Output the (x, y) coordinate of the center of the cell containing the given text.  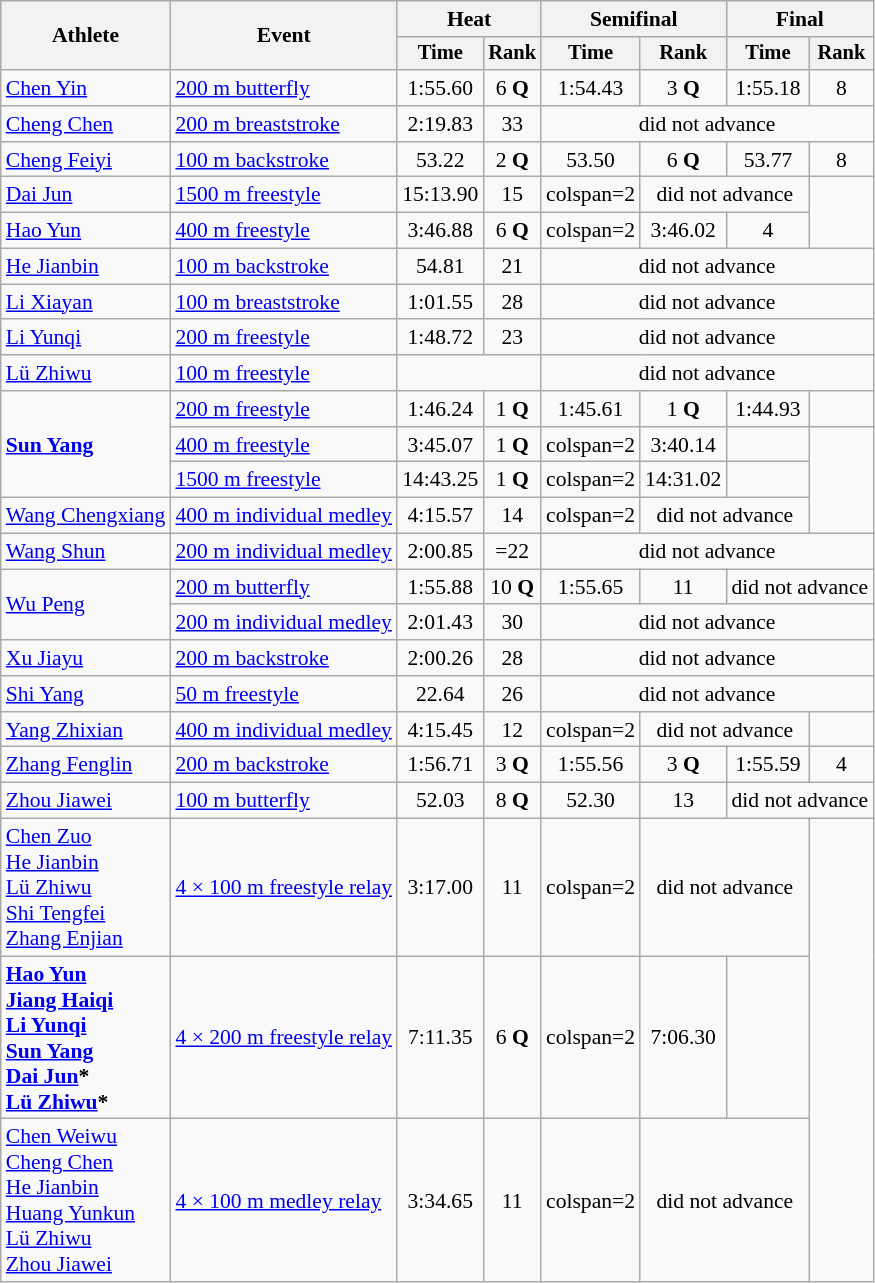
14:31.02 (683, 480)
1:45.61 (590, 409)
Xu Jiayu (86, 658)
100 m butterfly (284, 801)
1:55.65 (590, 587)
Athlete (86, 36)
Li Xiayan (86, 302)
Event (284, 36)
53.50 (590, 160)
4 × 200 m freestyle relay (284, 1038)
8 Q (512, 801)
2 Q (512, 160)
52.03 (440, 801)
200 m breaststroke (284, 124)
15:13.90 (440, 195)
Cheng Feiyi (86, 160)
3:45.07 (440, 445)
30 (512, 623)
3:34.65 (440, 1200)
100 m breaststroke (284, 302)
2:00.26 (440, 658)
3:46.88 (440, 231)
Wang Chengxiang (86, 516)
1:46.24 (440, 409)
Wang Shun (86, 552)
7:11.35 (440, 1038)
Yang Zhixian (86, 730)
54.81 (440, 267)
1:54.43 (590, 88)
2:00.85 (440, 552)
13 (683, 801)
Chen Yin (86, 88)
2:01.43 (440, 623)
Chen WeiwuCheng ChenHe JianbinHuang YunkunLü ZhiwuZhou Jiawei (86, 1200)
1:55.18 (768, 88)
1:48.72 (440, 338)
Sun Yang (86, 444)
Dai Jun (86, 195)
33 (512, 124)
Li Yunqi (86, 338)
12 (512, 730)
Wu Peng (86, 604)
3:17.00 (440, 888)
1:55.59 (768, 765)
21 (512, 267)
4 × 100 m medley relay (284, 1200)
1:44.93 (768, 409)
15 (512, 195)
Hao Yun (86, 231)
4:15.45 (440, 730)
Final (800, 19)
1:01.55 (440, 302)
53.22 (440, 160)
Zhou Jiawei (86, 801)
Shi Yang (86, 694)
4:15.57 (440, 516)
52.30 (590, 801)
Semifinal (634, 19)
14 (512, 516)
1:55.88 (440, 587)
4 × 100 m freestyle relay (284, 888)
Zhang Fenglin (86, 765)
26 (512, 694)
Heat (469, 19)
7:06.30 (683, 1038)
Lü Zhiwu (86, 373)
50 m freestyle (284, 694)
Chen ZuoHe JianbinLü ZhiwuShi TengfeiZhang Enjian (86, 888)
1:55.56 (590, 765)
1:55.60 (440, 88)
23 (512, 338)
10 Q (512, 587)
He Jianbin (86, 267)
3:46.02 (683, 231)
14:43.25 (440, 480)
2:19.83 (440, 124)
3:40.14 (683, 445)
1:56.71 (440, 765)
53.77 (768, 160)
Hao YunJiang HaiqiLi YunqiSun YangDai Jun*Lü Zhiwu* (86, 1038)
22.64 (440, 694)
100 m freestyle (284, 373)
=22 (512, 552)
Cheng Chen (86, 124)
